Determine the (x, y) coordinate at the center of the cell enclosing the given text.  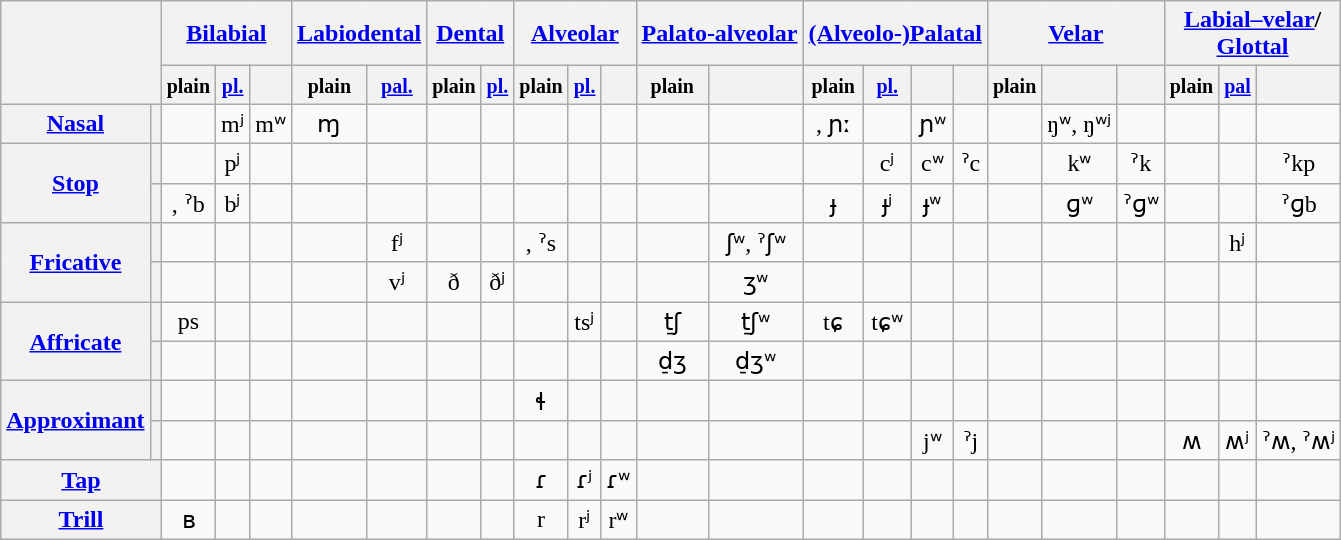
Approximant (76, 420)
Tap (81, 480)
Affricate (76, 342)
ˀkp (1298, 163)
, ˀb (188, 203)
cʷ (932, 163)
ʍʲ (1238, 440)
ps (188, 322)
d̠ʒʷ (756, 361)
r (541, 520)
ɟʷ (932, 203)
ɱ (330, 124)
ˀɡb (1298, 203)
tsʲ (584, 322)
ˀɡʷ (1140, 203)
jʷ (932, 440)
ð (454, 282)
d̠ʒ (672, 361)
Palato-alveolar (720, 34)
ˀk (1140, 163)
Alveolar (575, 34)
(Alveolo-)Palatal (895, 34)
ʙ (188, 520)
rʲ (584, 520)
ŋʷ, ŋʷʲ (1080, 124)
Bilabial (226, 34)
t̠ʃ (672, 322)
Fricative (76, 262)
ðʲ (498, 282)
rʷ (618, 520)
ˀʍ, ˀʍʲ (1298, 440)
ɟ (833, 203)
vʲ (396, 282)
Nasal (76, 124)
ʒʷ (756, 282)
Velar (1076, 34)
cʲ (887, 163)
mʲ (233, 124)
ɟʲ (887, 203)
ˀc (970, 163)
, ɲː (833, 124)
bʲ (233, 203)
tɕʷ (887, 322)
pal (1238, 85)
Labiodental (360, 34)
ɾʷ (618, 480)
t̠ʃʷ (756, 322)
ʃʷ, ˀʃʷ (756, 243)
Dental (470, 34)
ɬ (541, 401)
pal. (396, 85)
ɾ (541, 480)
kʷ (1080, 163)
ɲʷ (932, 124)
ʍ (1191, 440)
mʷ (271, 124)
ɡʷ (1080, 203)
, ˀs (541, 243)
fʲ (396, 243)
pʲ (233, 163)
ɾʲ (584, 480)
Labial–velar/Glottal (1252, 34)
Trill (81, 520)
Stop (76, 182)
tɕ (833, 322)
hʲ (1238, 243)
ˀj (970, 440)
